From the cell containing the given text, extract its center point as (x, y) coordinate. 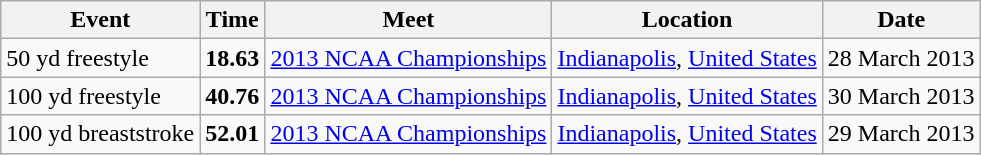
Meet (408, 20)
29 March 2013 (901, 134)
100 yd freestyle (100, 96)
30 March 2013 (901, 96)
40.76 (232, 96)
Date (901, 20)
Time (232, 20)
Location (687, 20)
52.01 (232, 134)
50 yd freestyle (100, 58)
100 yd breaststroke (100, 134)
28 March 2013 (901, 58)
18.63 (232, 58)
Event (100, 20)
